Locate the cell with the specified text and output its [X, Y] center coordinate. 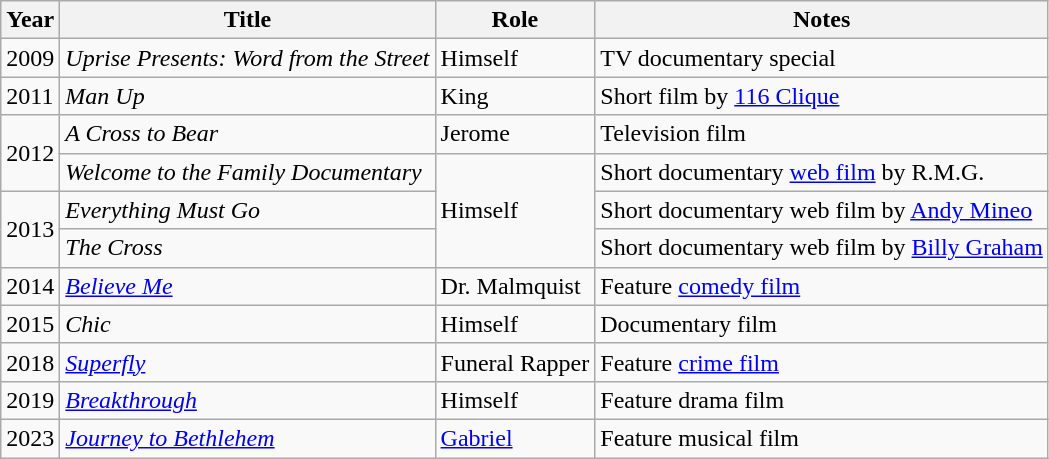
The Cross [248, 248]
Man Up [248, 96]
2023 [30, 438]
2009 [30, 58]
Short documentary web film by R.M.G. [822, 172]
Believe Me [248, 286]
Chic [248, 324]
2019 [30, 400]
Jerome [515, 134]
Documentary film [822, 324]
Feature comedy film [822, 286]
Everything Must Go [248, 210]
2014 [30, 286]
Year [30, 20]
2012 [30, 153]
Short documentary web film by Billy Graham [822, 248]
Notes [822, 20]
A Cross to Bear [248, 134]
2013 [30, 229]
Short documentary web film by Andy Mineo [822, 210]
Short film by 116 Clique [822, 96]
Feature drama film [822, 400]
King [515, 96]
TV documentary special [822, 58]
Television film [822, 134]
2015 [30, 324]
Funeral Rapper [515, 362]
Welcome to the Family Documentary [248, 172]
Feature crime film [822, 362]
Gabriel [515, 438]
Superfly [248, 362]
Breakthrough [248, 400]
2011 [30, 96]
Uprise Presents: Word from the Street [248, 58]
2018 [30, 362]
Role [515, 20]
Dr. Malmquist [515, 286]
Feature musical film [822, 438]
Title [248, 20]
Journey to Bethlehem [248, 438]
